Provide the (x, y) coordinate of the cell's center where the given text is located.  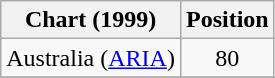
Australia (ARIA) (91, 58)
80 (227, 58)
Chart (1999) (91, 20)
Position (227, 20)
